Return [X, Y] of the center of cell containing provided text 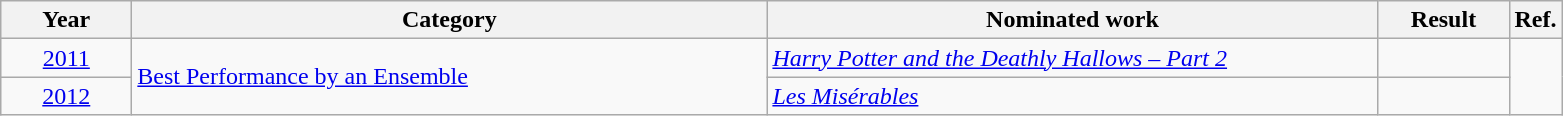
2012 [66, 96]
Year [66, 20]
Result [1444, 20]
Harry Potter and the Deathly Hallows – Part 2 [1072, 58]
2011 [66, 58]
Category [450, 20]
Ref. [1536, 20]
Best Performance by an Ensemble [450, 77]
Nominated work [1072, 20]
Les Misérables [1072, 96]
